Output the [x, y] coordinate of the center of the cell containing the given text.  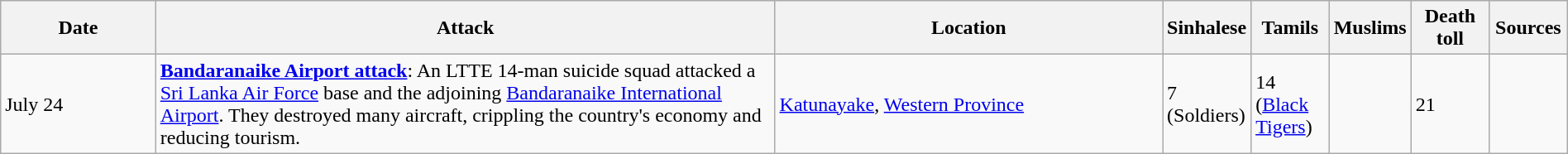
21 [1450, 104]
Muslims [1370, 28]
Sinhalese [1207, 28]
14 (Black Tigers) [1290, 104]
Katunayake, Western Province [969, 104]
Tamils [1290, 28]
7 (Soldiers) [1207, 104]
Attack [465, 28]
Sources [1528, 28]
Date [78, 28]
Location [969, 28]
Death toll [1450, 28]
July 24 [78, 104]
